Find where the given text appears and provide that cell's center as (X, Y) coordinate. 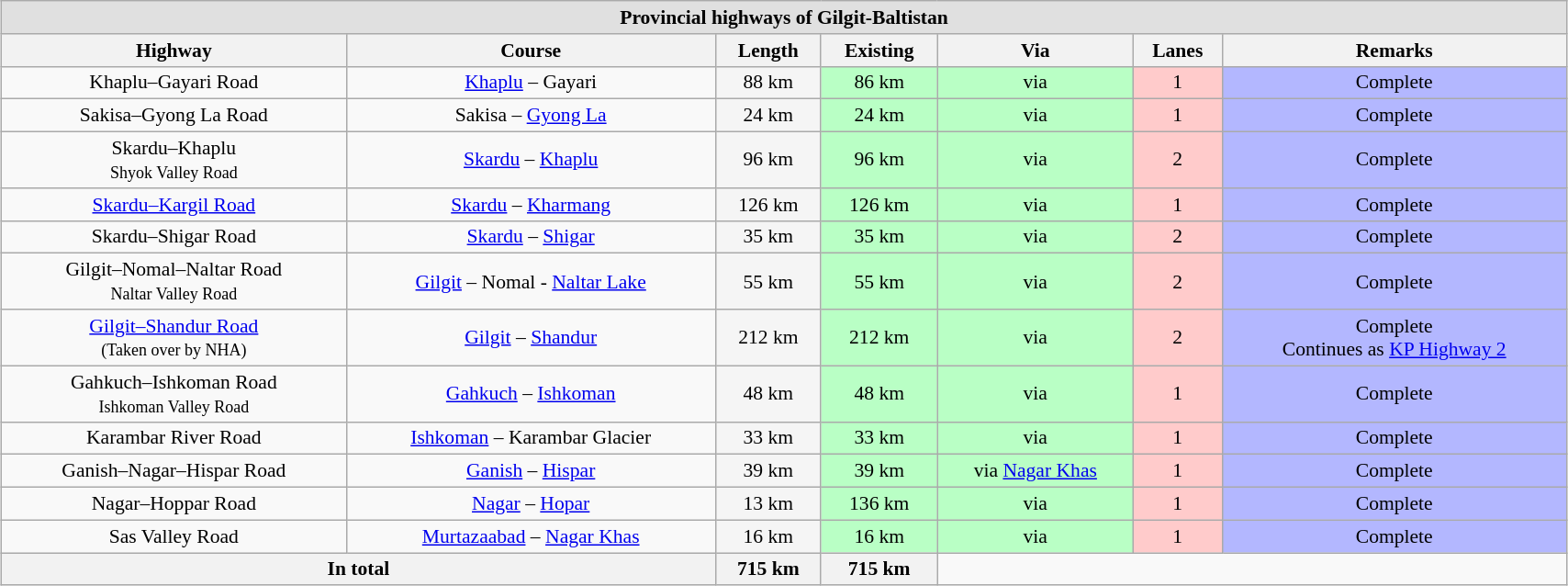
88 km (767, 83)
Nagar – Hopar (531, 503)
13 km (767, 503)
Sakisa–Gyong La Road (174, 116)
Gilgit – Nomal - Naltar Lake (531, 281)
Nagar–Hoppar Road (174, 503)
Ganish–Nagar–Hispar Road (174, 471)
Highway (174, 50)
Skardu–KhapluShyok Valley Road (174, 160)
Existing (879, 50)
Skardu–Kargil Road (174, 204)
Provincial highways of Gilgit-Baltistan (784, 17)
Ganish – Hispar (531, 471)
Length (767, 50)
Gilgit–Nomal–Naltar RoadNaltar Valley Road (174, 281)
86 km (879, 83)
Khaplu–Gayari Road (174, 83)
Skardu – Khaplu (531, 160)
Khaplu – Gayari (531, 83)
Murtazaabad – Nagar Khas (531, 536)
136 km (879, 503)
Gahkuch–Ishkoman RoadIshkoman Valley Road (174, 393)
In total (359, 569)
Skardu – Shigar (531, 237)
Skardu–Shigar Road (174, 237)
Karambar River Road (174, 438)
Sakisa – Gyong La (531, 116)
Skardu – Kharmang (531, 204)
Course (531, 50)
Gilgit–Shandur Road(Taken over by NHA) (174, 338)
Sas Valley Road (174, 536)
via Nagar Khas (1036, 471)
Lanes (1177, 50)
Gilgit – Shandur (531, 338)
CompleteContinues as KP Highway 2 (1394, 338)
Via (1036, 50)
Remarks (1394, 50)
Gahkuch – Ishkoman (531, 393)
Ishkoman – Karambar Glacier (531, 438)
